Scan for the cell matching the given text and deliver its [x, y] coordinate at center. 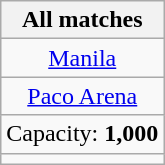
Capacity: 1,000 [82, 134]
Paco Arena [82, 96]
All matches [82, 20]
Manila [82, 58]
